Return the [X, Y] coordinate for the center point of the cell that contains the specified text.  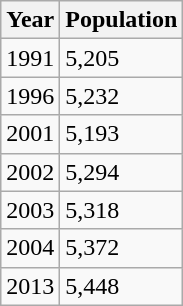
5,318 [122, 210]
5,372 [122, 248]
1991 [30, 58]
5,193 [122, 134]
1996 [30, 96]
5,448 [122, 286]
2002 [30, 172]
Population [122, 20]
Year [30, 20]
2003 [30, 210]
2013 [30, 286]
5,205 [122, 58]
2001 [30, 134]
5,294 [122, 172]
5,232 [122, 96]
2004 [30, 248]
